Identify which cell holds the provided text, then report its [X, Y] central coordinate. 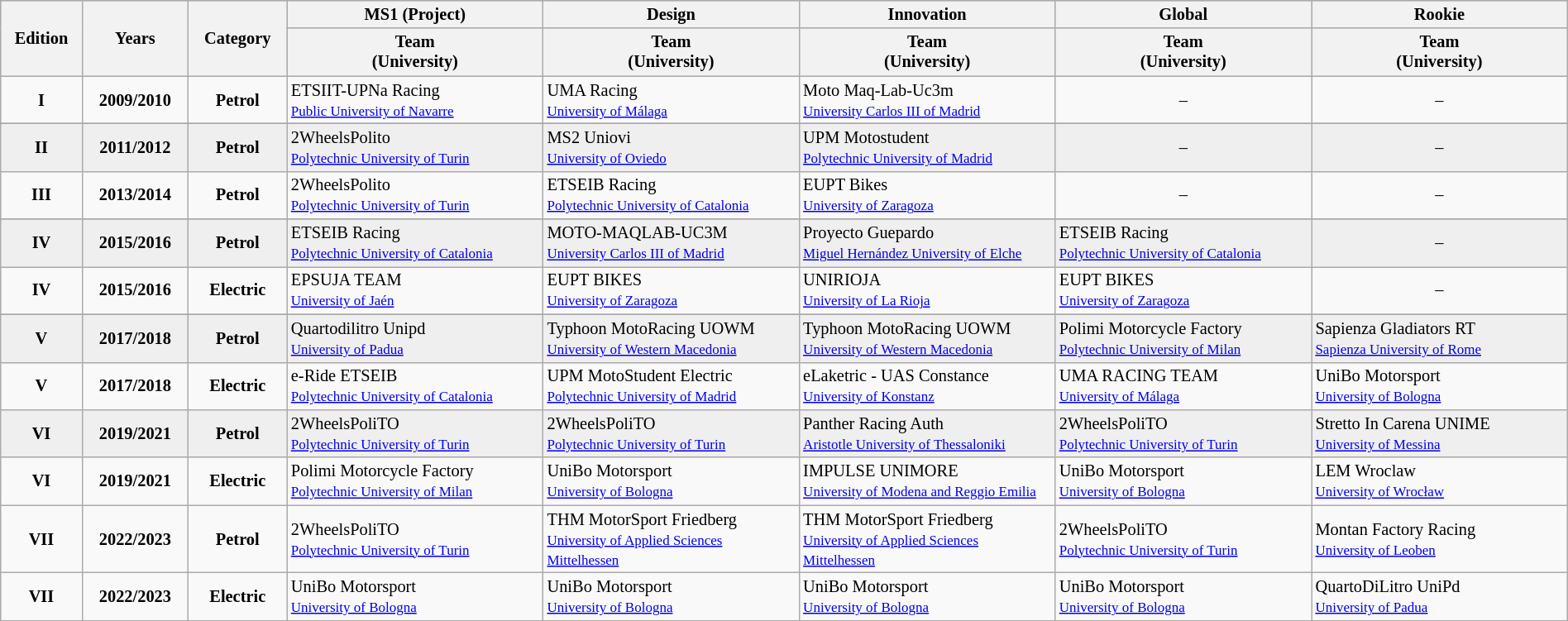
Stretto In Carena UNIME University of Messina [1440, 433]
eLaketric - UAS Constance University of Konstanz [927, 386]
Innovation [927, 14]
UMA RACING TEAM University of Málaga [1183, 386]
Proyecto Guepardo Miguel Hernández University of Elche [927, 243]
Years [135, 38]
Montan Factory Racing University of Leoben [1440, 539]
Panther Racing Auth Aristotle University of Thessaloniki [927, 433]
III [41, 195]
2011/2012 [135, 147]
Design [672, 14]
UMA RacingUniversity of Málaga [672, 100]
II [41, 147]
2009/2010 [135, 100]
Sapienza Gladiators RT Sapienza University of Rome [1440, 338]
2WheelsPolito Polytechnic University of Turin [415, 195]
2013/2014 [135, 195]
Edition [41, 38]
Moto Maq-Lab-Uc3mUniversity Carlos III of Madrid [927, 100]
Rookie [1440, 14]
QuartoDiLitro UniPd University of Padua [1440, 596]
EPSUJA TEAM University of Jaén [415, 290]
I [41, 100]
UPM MotoStudent Electric Polytechnic University of Madrid [672, 386]
MOTO-MAQLAB-UC3M University Carlos III of Madrid [672, 243]
EUPT Bikes University of Zaragoza [927, 195]
ETSIIT-UPNa RacingPublic University of Navarre [415, 100]
MS2 Uniovi University of Oviedo [672, 147]
2WheelsPolitoPolytechnic University of Turin [415, 147]
Global [1183, 14]
UNIRIOJA University of La Rioja [927, 290]
Category [238, 38]
Quartodilitro Unipd University of Padua [415, 338]
LEM Wroclaw University of Wrocław [1440, 481]
UPM Motostudent Polytechnic University of Madrid [927, 147]
MS1 (Project) [415, 14]
e-Ride ETSEIB Polytechnic University of Catalonia [415, 386]
IMPULSE UNIMORE University of Modena and Reggio Emilia [927, 481]
